Capture the cell that displays the provided text and extract its [x, y] central coordinate. 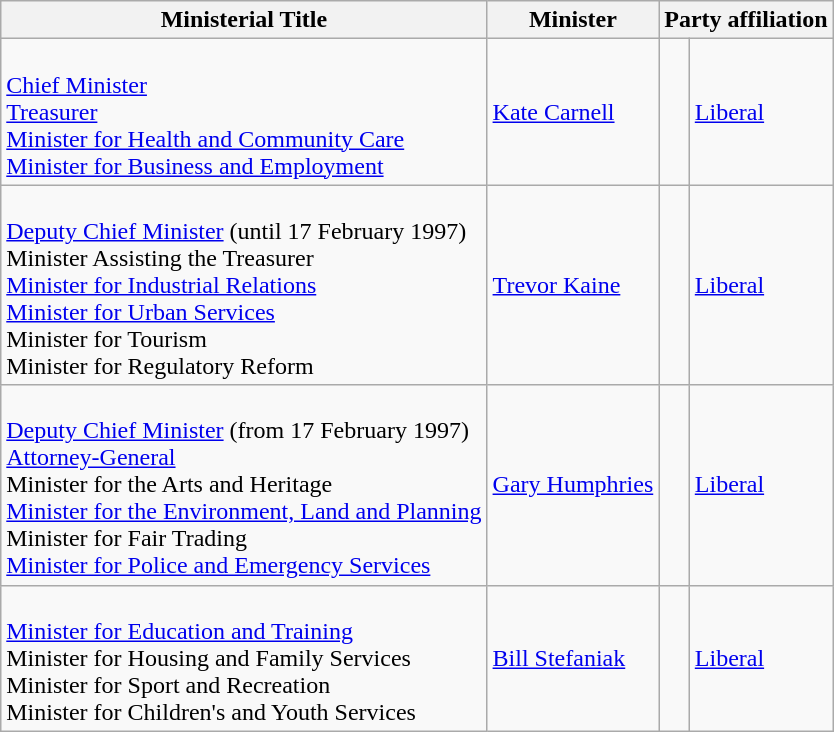
Bill Stefaniak [573, 658]
Kate Carnell [573, 112]
Party affiliation [746, 20]
Gary Humphries [573, 485]
Minister [573, 20]
Ministerial Title [244, 20]
Chief Minister Treasurer Minister for Health and Community Care Minister for Business and Employment [244, 112]
Trevor Kaine [573, 285]
